Return [X, Y] of the center of cell containing provided text 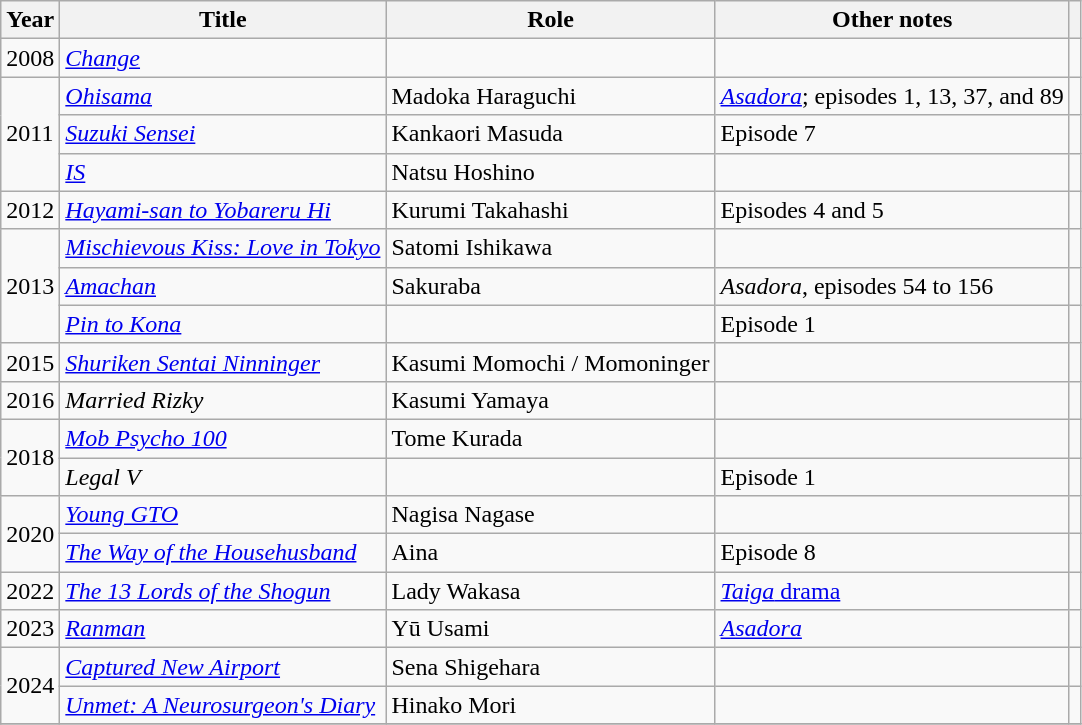
Captured New Airport [223, 667]
Asadora; episodes 1, 13, 37, and 89 [892, 96]
Married Rizky [223, 400]
2018 [30, 457]
Asadora [892, 629]
Mob Psycho 100 [223, 438]
2008 [30, 58]
Sena Shigehara [550, 667]
Unmet: A Neurosurgeon's Diary [223, 705]
Mischievous Kiss: Love in Tokyo [223, 248]
2012 [30, 210]
Sakuraba [550, 286]
Asadora, episodes 54 to 156 [892, 286]
Ranman [223, 629]
Yū Usami [550, 629]
Episode 7 [892, 134]
Nagisa Nagase [550, 515]
Young GTO [223, 515]
2011 [30, 134]
Legal V [223, 477]
IS [223, 172]
Aina [550, 553]
Suzuki Sensei [223, 134]
Change [223, 58]
Episode 8 [892, 553]
Kurumi Takahashi [550, 210]
Madoka Haraguchi [550, 96]
Natsu Hoshino [550, 172]
Kasumi Momochi / Momoninger [550, 362]
2015 [30, 362]
Pin to Kona [223, 324]
2023 [30, 629]
The Way of the Househusband [223, 553]
Amachan [223, 286]
2016 [30, 400]
The 13 Lords of the Shogun [223, 591]
2020 [30, 534]
2022 [30, 591]
Title [223, 20]
Role [550, 20]
2024 [30, 686]
Kankaori Masuda [550, 134]
Hayami-san to Yobareru Hi [223, 210]
Other notes [892, 20]
Lady Wakasa [550, 591]
Ohisama [223, 96]
2013 [30, 286]
Shuriken Sentai Ninninger [223, 362]
Year [30, 20]
Satomi Ishikawa [550, 248]
Taiga drama [892, 591]
Episodes 4 and 5 [892, 210]
Kasumi Yamaya [550, 400]
Tome Kurada [550, 438]
Hinako Mori [550, 705]
